Search for the cell housing the specified text and yield its (x, y) center coordinate. 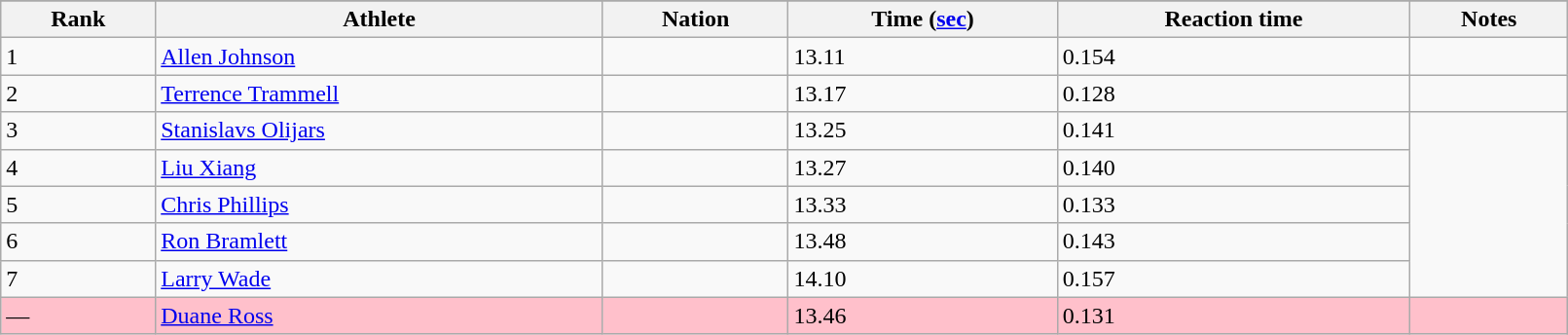
0.141 (1234, 130)
13.25 (923, 130)
0.133 (1234, 205)
13.46 (923, 316)
13.48 (923, 242)
0.128 (1234, 93)
5 (78, 205)
0.154 (1234, 56)
2 (78, 93)
7 (78, 279)
0.140 (1234, 167)
Athlete (380, 19)
Allen Johnson (380, 56)
6 (78, 242)
13.33 (923, 205)
0.131 (1234, 316)
13.11 (923, 56)
13.17 (923, 93)
Time (sec) (923, 19)
14.10 (923, 279)
Rank (78, 19)
0.143 (1234, 242)
3 (78, 130)
Reaction time (1234, 19)
Terrence Trammell (380, 93)
Chris Phillips (380, 205)
Ron Bramlett (380, 242)
Nation (695, 19)
1 (78, 56)
— (78, 316)
4 (78, 167)
Notes (1489, 19)
Stanislavs Olijars (380, 130)
Larry Wade (380, 279)
Duane Ross (380, 316)
0.157 (1234, 279)
Liu Xiang (380, 167)
13.27 (923, 167)
